Pinpoint the cell where the given text exists, returning its (X, Y) midpoint coordinate. 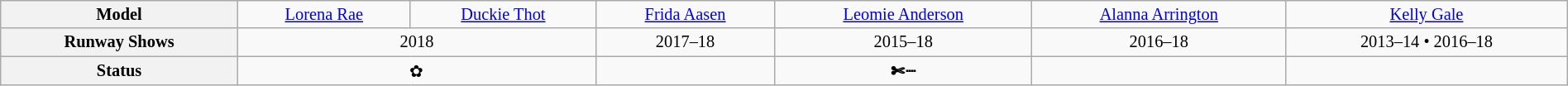
Status (119, 71)
Leomie Anderson (903, 14)
Runway Shows (119, 42)
Lorena Rae (324, 14)
Kelly Gale (1427, 14)
Duckie Thot (503, 14)
Frida Aasen (686, 14)
2013–14 • 2016–18 (1427, 42)
2016–18 (1159, 42)
2018 (417, 42)
Model (119, 14)
2017–18 (686, 42)
✄┈ (903, 71)
2015–18 (903, 42)
✿ (417, 71)
Alanna Arrington (1159, 14)
